Locate the cell with the specified text and output its (x, y) center coordinate. 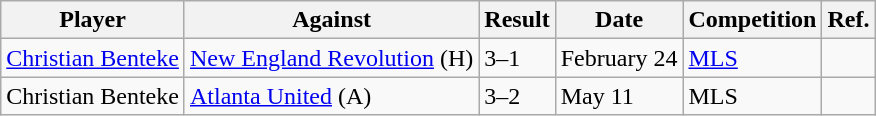
3–2 (517, 96)
Player (93, 20)
3–1 (517, 58)
Date (619, 20)
Competition (752, 20)
February 24 (619, 58)
Atlanta United (A) (331, 96)
New England Revolution (H) (331, 58)
May 11 (619, 96)
Result (517, 20)
Against (331, 20)
Ref. (848, 20)
